For the text-containing cell, return its midpoint in (x, y) coordinate format. 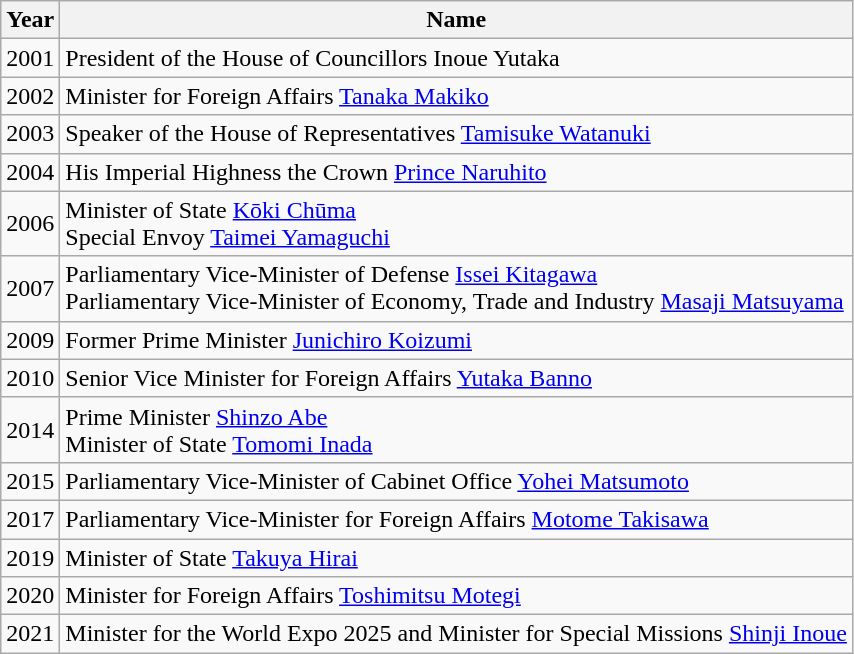
2004 (30, 172)
2020 (30, 596)
Minister of State Takuya Hirai (456, 557)
2014 (30, 430)
2019 (30, 557)
2001 (30, 58)
His Imperial Highness the Crown Prince Naruhito (456, 172)
Name (456, 20)
Parliamentary Vice-Minister of Cabinet Office Yohei Matsumoto (456, 481)
2002 (30, 96)
2006 (30, 224)
Former Prime Minister Junichiro Koizumi (456, 340)
Parliamentary Vice-Minister of Defense Issei KitagawaParliamentary Vice-Minister of Economy, Trade and Industry Masaji Matsuyama (456, 288)
Minister for Foreign Affairs Toshimitsu Motegi (456, 596)
2007 (30, 288)
Minister for the World Expo 2025 and Minister for Special Missions Shinji Inoue (456, 634)
Speaker of the House of Representatives Tamisuke Watanuki (456, 134)
2015 (30, 481)
Prime Minister Shinzo AbeMinister of State Tomomi Inada (456, 430)
Year (30, 20)
President of the House of Councillors Inoue Yutaka (456, 58)
Minister for Foreign Affairs Tanaka Makiko (456, 96)
2003 (30, 134)
Parliamentary Vice-Minister for Foreign Affairs Motome Takisawa (456, 519)
2017 (30, 519)
2021 (30, 634)
Minister of State Kōki ChūmaSpecial Envoy Taimei Yamaguchi (456, 224)
Senior Vice Minister for Foreign Affairs Yutaka Banno (456, 378)
2010 (30, 378)
2009 (30, 340)
